Output the [x, y] coordinate of the center of the cell containing the given text.  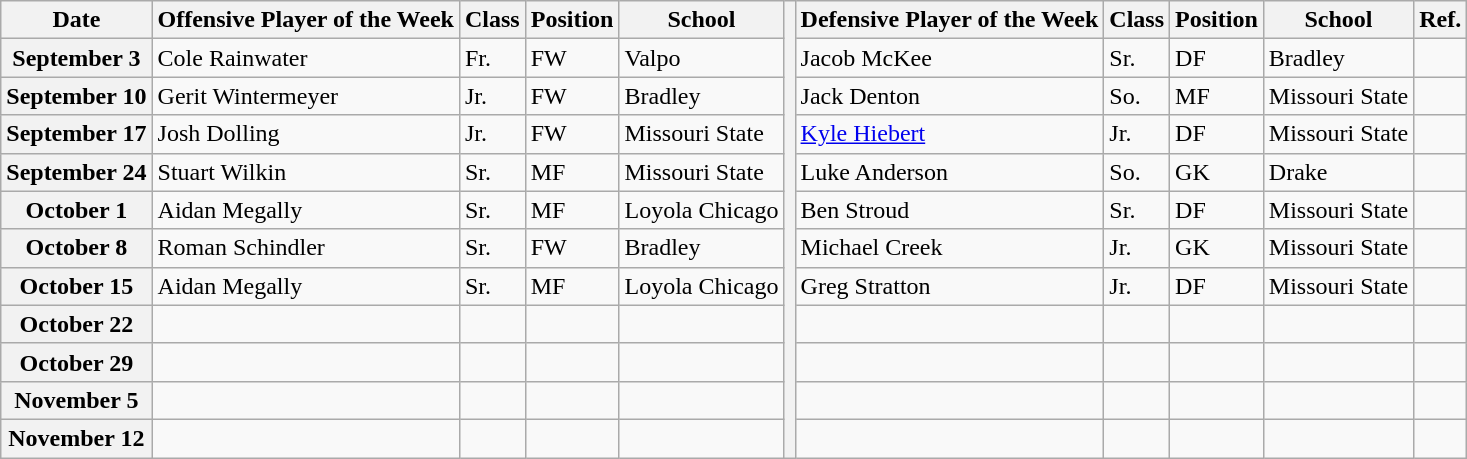
Fr. [492, 58]
Ben Stroud [950, 210]
Ref. [1440, 20]
Jacob McKee [950, 58]
Jack Denton [950, 96]
Greg Stratton [950, 286]
Date [76, 20]
October 15 [76, 286]
October 8 [76, 248]
Luke Anderson [950, 172]
Stuart Wilkin [306, 172]
Offensive Player of the Week [306, 20]
September 24 [76, 172]
Gerit Wintermeyer [306, 96]
Cole Rainwater [306, 58]
Josh Dolling [306, 134]
November 12 [76, 438]
September 17 [76, 134]
Roman Schindler [306, 248]
Valpo [702, 58]
September 10 [76, 96]
September 3 [76, 58]
Kyle Hiebert [950, 134]
Michael Creek [950, 248]
Drake [1338, 172]
October 1 [76, 210]
October 22 [76, 324]
October 29 [76, 362]
November 5 [76, 400]
Defensive Player of the Week [950, 20]
